Determine the (x, y) coordinate at the center of the cell enclosing the given text.  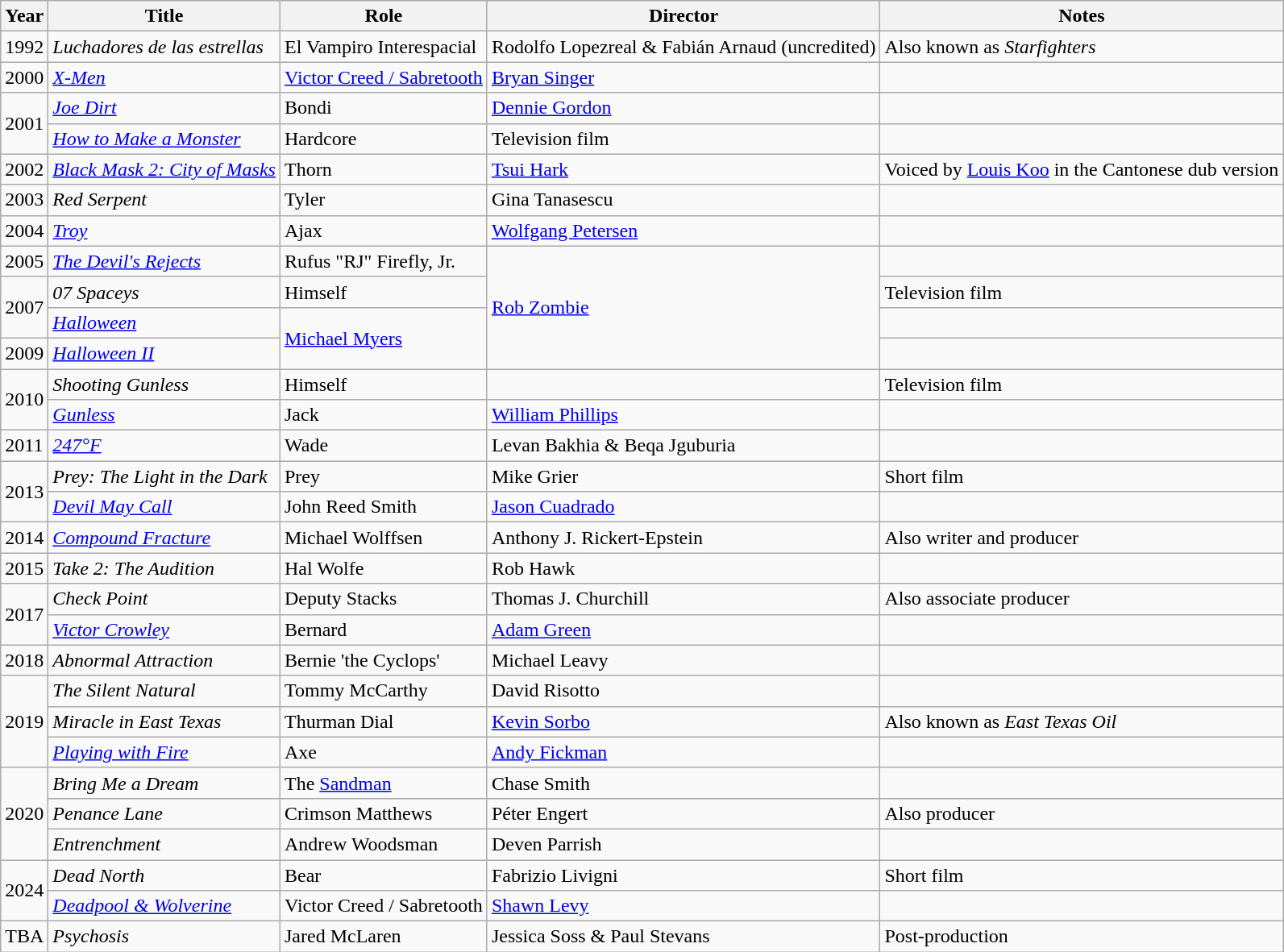
Deven Parrish (684, 844)
Adam Green (684, 630)
Check Point (164, 599)
Voiced by Louis Koo in the Cantonese dub version (1082, 169)
Thurman Dial (384, 721)
Andy Fickman (684, 752)
2003 (24, 200)
Gina Tanasescu (684, 200)
2002 (24, 169)
Psychosis (164, 937)
Miracle in East Texas (164, 721)
Bear (384, 875)
Also producer (1082, 813)
Wolfgang Petersen (684, 231)
Playing with Fire (164, 752)
El Vampiro Interespacial (384, 47)
Abnormal Attraction (164, 660)
Tyler (384, 200)
Also writer and producer (1082, 538)
2001 (24, 123)
Ajax (384, 231)
Halloween (164, 322)
Hardcore (384, 139)
1992 (24, 47)
Year (24, 16)
David Risotto (684, 691)
07 Spaceys (164, 292)
Penance Lane (164, 813)
Prey: The Light in the Dark (164, 476)
Also known as Starfighters (1082, 47)
Bryan Singer (684, 77)
Deputy Stacks (384, 599)
How to Make a Monster (164, 139)
Dead North (164, 875)
The Silent Natural (164, 691)
Shooting Gunless (164, 385)
Kevin Sorbo (684, 721)
2004 (24, 231)
Rob Hawk (684, 568)
2010 (24, 400)
Péter Engert (684, 813)
William Phillips (684, 415)
Rufus "RJ" Firefly, Jr. (384, 261)
2017 (24, 614)
Thomas J. Churchill (684, 599)
Dennie Gordon (684, 108)
Tsui Hark (684, 169)
Bondi (384, 108)
John Reed Smith (384, 507)
Jason Cuadrado (684, 507)
Prey (384, 476)
Deadpool & Wolverine (164, 906)
The Devil's Rejects (164, 261)
2009 (24, 353)
2011 (24, 446)
Notes (1082, 16)
Post-production (1082, 937)
Role (384, 16)
Also associate producer (1082, 599)
Tommy McCarthy (384, 691)
2018 (24, 660)
2000 (24, 77)
2024 (24, 890)
Levan Bakhia & Beqa Jguburia (684, 446)
2020 (24, 813)
Hal Wolfe (384, 568)
Jared McLaren (384, 937)
Axe (384, 752)
2005 (24, 261)
Andrew Woodsman (384, 844)
Wade (384, 446)
The Sandman (384, 783)
Crimson Matthews (384, 813)
Compound Fracture (164, 538)
Michael Myers (384, 338)
Bernard (384, 630)
2014 (24, 538)
Michael Wolffsen (384, 538)
Mike Grier (684, 476)
X-Men (164, 77)
Bernie 'the Cyclops' (384, 660)
Rodolfo Lopezreal & Fabián Arnaud (uncredited) (684, 47)
Fabrizio Livigni (684, 875)
Anthony J. Rickert-Epstein (684, 538)
Take 2: The Audition (164, 568)
Rob Zombie (684, 307)
Red Serpent (164, 200)
Thorn (384, 169)
2015 (24, 568)
Chase Smith (684, 783)
Jack (384, 415)
Bring Me a Dream (164, 783)
Gunless (164, 415)
Halloween II (164, 353)
Jessica Soss & Paul Stevans (684, 937)
Entrenchment (164, 844)
Also known as East Texas Oil (1082, 721)
Devil May Call (164, 507)
Title (164, 16)
Joe Dirt (164, 108)
Victor Crowley (164, 630)
Black Mask 2: City of Masks (164, 169)
2007 (24, 307)
Shawn Levy (684, 906)
247°F (164, 446)
Luchadores de las estrellas (164, 47)
2019 (24, 721)
TBA (24, 937)
Michael Leavy (684, 660)
2013 (24, 492)
Troy (164, 231)
Director (684, 16)
